Find where the given text appears and provide that cell's center as (x, y) coordinate. 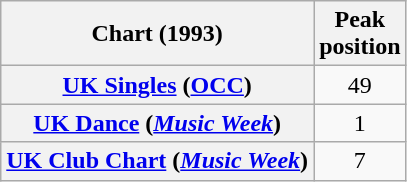
49 (360, 85)
UK Club Chart (Music Week) (158, 161)
1 (360, 123)
Peakposition (360, 34)
UK Singles (OCC) (158, 85)
UK Dance (Music Week) (158, 123)
Chart (1993) (158, 34)
7 (360, 161)
